Return [X, Y] of the center of cell containing provided text 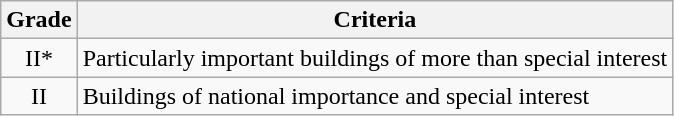
Criteria [375, 20]
II [39, 96]
Particularly important buildings of more than special interest [375, 58]
Grade [39, 20]
Buildings of national importance and special interest [375, 96]
II* [39, 58]
